Provide the [x, y] coordinate of the cell's center where the given text is located.  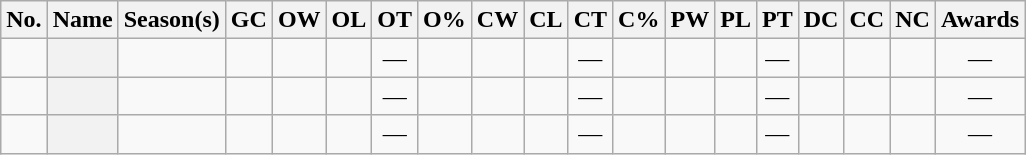
Season(s) [172, 20]
OT [395, 20]
CL [546, 20]
CW [497, 20]
No. [24, 20]
OW [299, 20]
Awards [980, 20]
OL [349, 20]
DC [821, 20]
CT [590, 20]
GC [248, 20]
PW [690, 20]
Name [82, 20]
CC [867, 20]
NC [913, 20]
O% [445, 20]
PL [736, 20]
PT [777, 20]
C% [639, 20]
